From the cell containing the given text, extract its center point as (X, Y) coordinate. 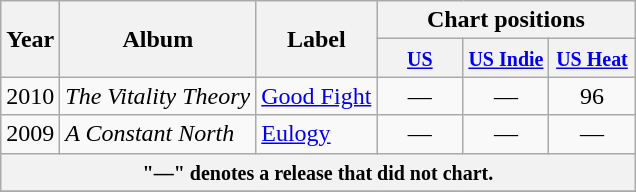
Label (316, 39)
Album (158, 39)
2009 (30, 134)
"—" denotes a release that did not chart. (318, 172)
US (420, 58)
US Heat (592, 58)
The Vitality Theory (158, 96)
A Constant North (158, 134)
Eulogy (316, 134)
Good Fight (316, 96)
Year (30, 39)
Chart positions (506, 20)
US Indie (506, 58)
96 (592, 96)
2010 (30, 96)
